Scan for the cell matching the given text and deliver its (x, y) coordinate at center. 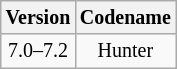
7.0–7.2 (38, 52)
Hunter (126, 52)
Codename (126, 18)
Version (38, 18)
